Provide the (X, Y) coordinate of the cell's center where the given text is located.  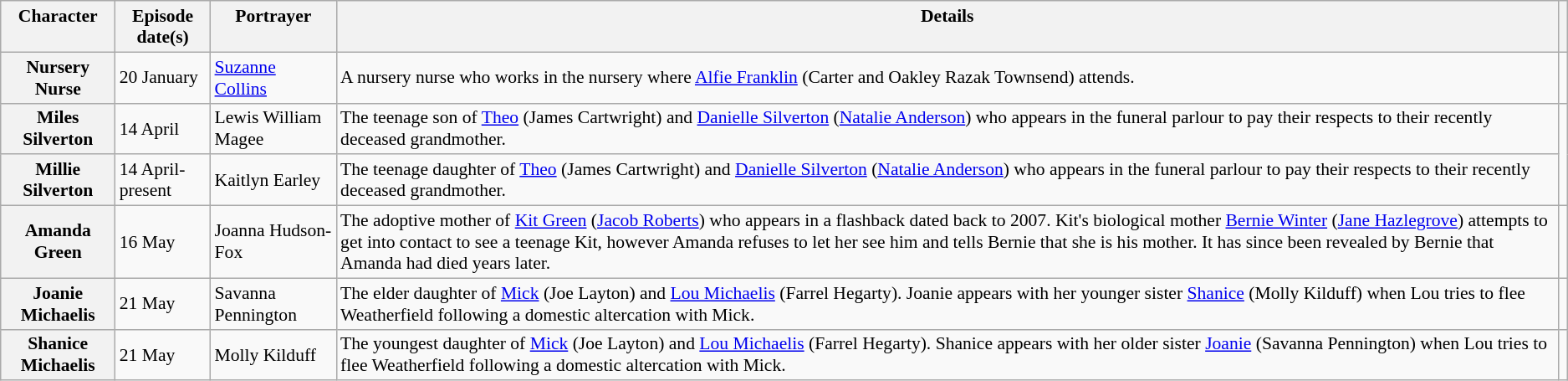
Episode date(s) (163, 27)
Shanice Michaelis (59, 355)
Portrayer (274, 27)
Details (947, 27)
Miles Silverton (59, 129)
Millie Silverton (59, 181)
Joanna Hudson-Fox (274, 243)
Amanda Green (59, 243)
Savanna Pennington (274, 303)
Suzanne Collins (274, 77)
14 April (163, 129)
Character (59, 27)
Kaitlyn Earley (274, 181)
A nursery nurse who works in the nursery where Alfie Franklin (Carter and Oakley Razak Townsend) attends. (947, 77)
Nursery Nurse (59, 77)
Joanie Michaelis (59, 303)
16 May (163, 243)
14 April-present (163, 181)
20 January (163, 77)
Lewis William Magee (274, 129)
Molly Kilduff (274, 355)
